Return [X, Y] of the center of cell containing provided text 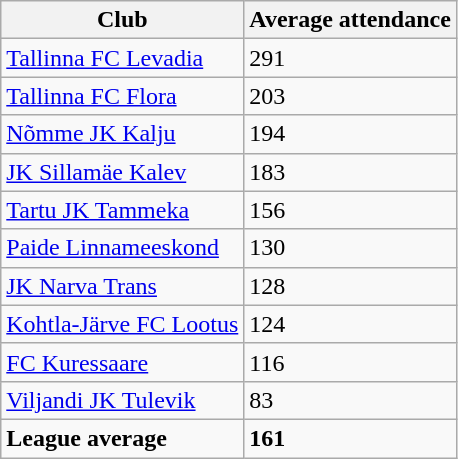
Viljandi JK Tulevik [122, 400]
183 [350, 172]
Club [122, 20]
Nõmme JK Kalju [122, 134]
128 [350, 286]
Tallinna FC Levadia [122, 58]
League average [122, 438]
Paide Linnameeskond [122, 248]
Average attendance [350, 20]
83 [350, 400]
Kohtla-Järve FC Lootus [122, 324]
JK Narva Trans [122, 286]
291 [350, 58]
130 [350, 248]
Tartu JK Tammeka [122, 210]
124 [350, 324]
161 [350, 438]
FC Kuressaare [122, 362]
Tallinna FC Flora [122, 96]
203 [350, 96]
116 [350, 362]
194 [350, 134]
156 [350, 210]
JK Sillamäe Kalev [122, 172]
